For the text-containing cell, return its midpoint in [x, y] coordinate format. 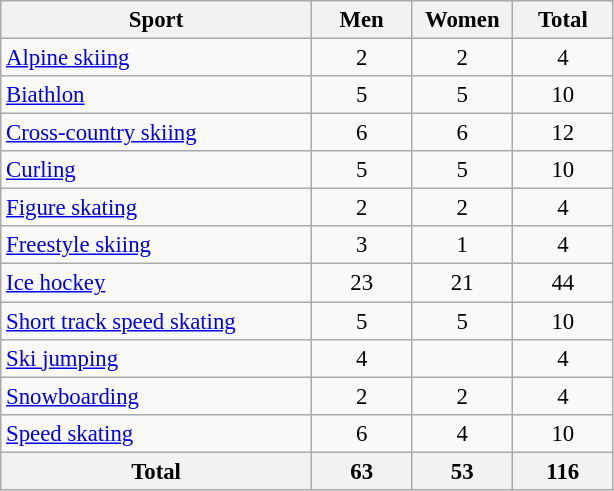
Biathlon [156, 95]
12 [564, 133]
Cross-country skiing [156, 133]
Curling [156, 170]
Ski jumping [156, 358]
Women [462, 20]
Ice hockey [156, 283]
Alpine skiing [156, 58]
63 [362, 471]
Freestyle skiing [156, 245]
44 [564, 283]
23 [362, 283]
Men [362, 20]
3 [362, 245]
53 [462, 471]
Sport [156, 20]
Snowboarding [156, 396]
Speed skating [156, 433]
21 [462, 283]
116 [564, 471]
1 [462, 245]
Short track speed skating [156, 321]
Figure skating [156, 208]
